Return [x, y] of the center of cell containing provided text 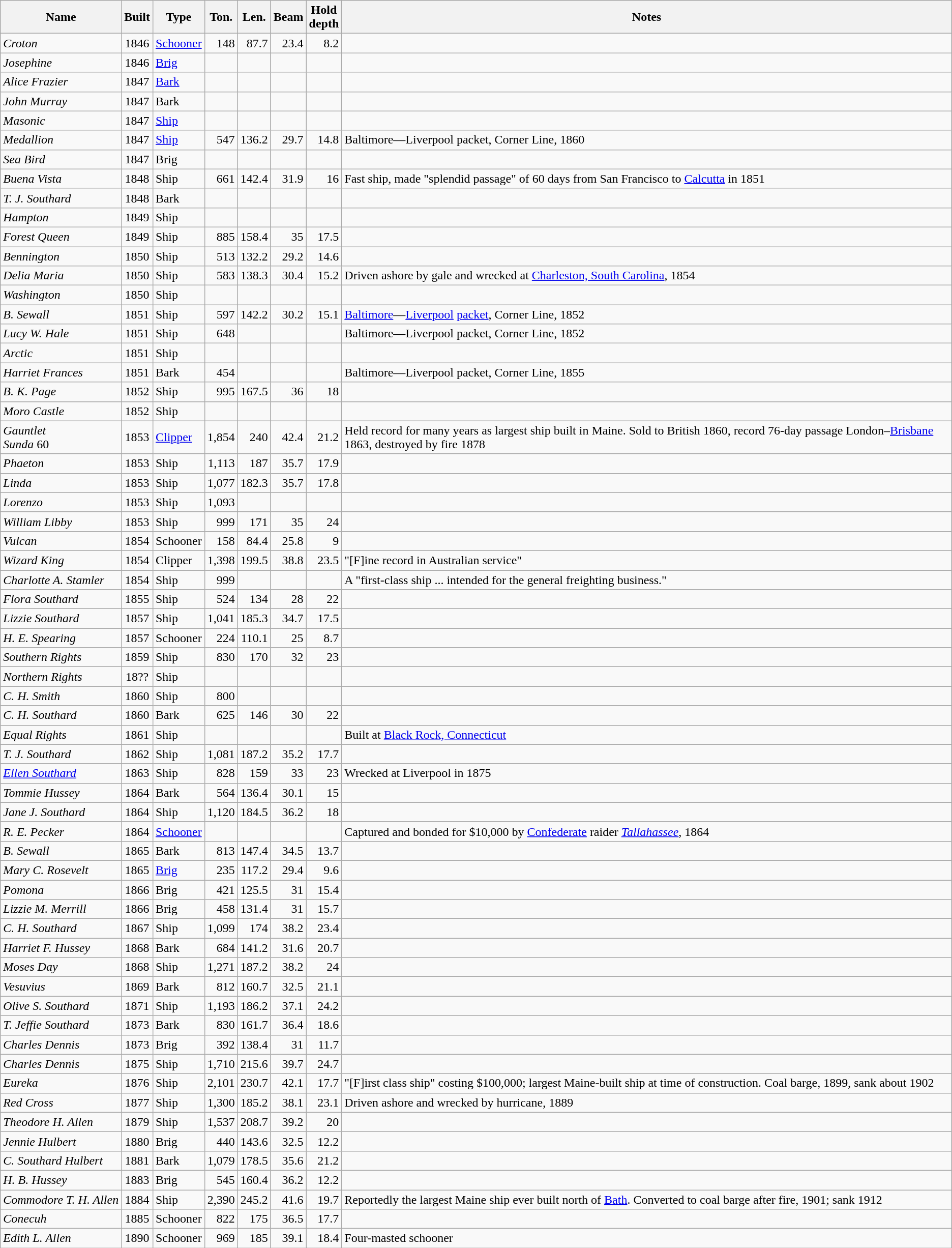
Hold depth [324, 17]
41.6 [288, 1199]
31.9 [288, 179]
"[F]ine record in Australian service" [647, 560]
9 [324, 541]
143.6 [254, 1141]
35.6 [288, 1160]
1871 [137, 1006]
William Libby [61, 521]
39.7 [288, 1064]
Eureka [61, 1083]
Josephine [61, 63]
Four-masted schooner [647, 1238]
Pomona [61, 890]
24.2 [324, 1006]
John Murray [61, 101]
661 [221, 179]
"[F]irst class ship" costing $100,000; largest Maine-built ship at time of construction. Coal barge, 1899, sank about 1902 [647, 1083]
36 [288, 392]
158.4 [254, 237]
208.7 [254, 1122]
Linda [61, 483]
Name [61, 17]
1,271 [221, 967]
32 [288, 657]
1,710 [221, 1064]
199.5 [254, 560]
1,081 [221, 754]
175 [254, 1219]
17.8 [324, 483]
Ton. [221, 17]
2,390 [221, 1199]
Hampton [61, 217]
19.7 [324, 1199]
1881 [137, 1160]
1,398 [221, 560]
885 [221, 237]
15.2 [324, 276]
Washington [61, 295]
159 [254, 773]
1,537 [221, 1122]
36.5 [288, 1219]
38.8 [288, 560]
31.6 [288, 948]
185 [254, 1238]
Moro Castle [61, 411]
Phaeton [61, 463]
142.2 [254, 314]
34.7 [288, 619]
1,079 [221, 1160]
Croton [61, 43]
2,101 [221, 1083]
392 [221, 1044]
813 [221, 851]
20.7 [324, 948]
147.4 [254, 851]
138.4 [254, 1044]
1855 [137, 599]
131.4 [254, 909]
Jane J. Southard [61, 812]
15.1 [324, 314]
14.8 [324, 140]
146 [254, 715]
17.9 [324, 463]
18.4 [324, 1238]
Bennington [61, 256]
Lucy W. Hale [61, 334]
25.8 [288, 541]
C. H. Smith [61, 696]
Delia Maria [61, 276]
38.1 [288, 1102]
16 [324, 179]
Wrecked at Liverpool in 1875 [647, 773]
Built [137, 17]
29.2 [288, 256]
136.2 [254, 140]
132.2 [254, 256]
Gauntlet Sunda 60 [61, 438]
684 [221, 948]
29.4 [288, 870]
822 [221, 1219]
178.5 [254, 1160]
1859 [137, 657]
Harriet F. Hussey [61, 948]
34.5 [288, 851]
Harriet Frances [61, 372]
R. E. Pecker [61, 831]
21.1 [324, 986]
Beam [288, 17]
1,077 [221, 483]
Red Cross [61, 1102]
170 [254, 657]
125.5 [254, 890]
30.4 [288, 276]
H. E. Spearing [61, 638]
Ellen Southard [61, 773]
28 [288, 599]
18?? [137, 677]
547 [221, 140]
828 [221, 773]
134 [254, 599]
Sea Bird [61, 159]
Alice Frazier [61, 82]
117.2 [254, 870]
1876 [137, 1083]
Len. [254, 17]
142.4 [254, 179]
1885 [137, 1219]
Medallion [61, 140]
440 [221, 1141]
141.2 [254, 948]
625 [221, 715]
24.7 [324, 1064]
1884 [137, 1199]
C. Southard Hulbert [61, 1160]
583 [221, 276]
110.1 [254, 638]
Buena Vista [61, 179]
B. K. Page [61, 392]
15.4 [324, 890]
240 [254, 438]
1,113 [221, 463]
37.1 [288, 1006]
Driven ashore and wrecked by hurricane, 1889 [647, 1102]
Lizzie Southard [61, 619]
1880 [137, 1141]
1,193 [221, 1006]
Northern Rights [61, 677]
1875 [137, 1064]
1,099 [221, 928]
Southern Rights [61, 657]
Conecuh [61, 1219]
35.2 [288, 754]
230.7 [254, 1083]
167.5 [254, 392]
1,041 [221, 619]
Edith L. Allen [61, 1238]
160.4 [254, 1180]
182.3 [254, 483]
Type [178, 17]
224 [221, 638]
Olive S. Southard [61, 1006]
Forest Queen [61, 237]
Vulcan [61, 541]
33 [288, 773]
36.4 [288, 1025]
174 [254, 928]
Equal Rights [61, 735]
87.7 [254, 43]
T. Jeffie Southard [61, 1025]
Theodore H. Allen [61, 1122]
30.1 [288, 793]
42.4 [288, 438]
18.6 [324, 1025]
23.5 [324, 560]
513 [221, 256]
30 [288, 715]
148 [221, 43]
1890 [137, 1238]
995 [221, 392]
25 [288, 638]
Fast ship, made "splendid passage" of 60 days from San Francisco to Calcutta in 1851 [647, 179]
458 [221, 909]
1,093 [221, 502]
Flora Southard [61, 599]
1,120 [221, 812]
Built at Black Rock, Connecticut [647, 735]
Commodore T. H. Allen [61, 1199]
158 [221, 541]
186.2 [254, 1006]
Driven ashore by gale and wrecked at Charleston, South Carolina, 1854 [647, 276]
Lizzie M. Merrill [61, 909]
15 [324, 793]
1883 [137, 1180]
545 [221, 1180]
84.4 [254, 541]
1867 [137, 928]
800 [221, 696]
Mary C. Rosevelt [61, 870]
138.3 [254, 276]
14.6 [324, 256]
20 [324, 1122]
9.6 [324, 870]
Jennie Hulbert [61, 1141]
Reportedly the largest Maine ship ever built north of Bath. Converted to coal barge after fire, 1901; sank 1912 [647, 1199]
597 [221, 314]
Wizard King [61, 560]
1879 [137, 1122]
Vesuvius [61, 986]
185.3 [254, 619]
8.7 [324, 638]
Tommie Hussey [61, 793]
H. B. Hussey [61, 1180]
184.5 [254, 812]
1877 [137, 1102]
421 [221, 890]
171 [254, 521]
Arctic [61, 353]
42.1 [288, 1083]
1869 [137, 986]
Charlotte A. Stamler [61, 579]
Held record for many years as largest ship built in Maine. Sold to British 1860, record 76-day passage London–Brisbane 1863, destroyed by fire 1878 [647, 438]
Captured and bonded for $10,000 by Confederate raider Tallahassee, 1864 [647, 831]
Lorenzo [61, 502]
A "first-class ship ... intended for the general freighting business." [647, 579]
Baltimore—Liverpool packet, Corner Line, 1860 [647, 140]
161.7 [254, 1025]
1862 [137, 754]
39.1 [288, 1238]
454 [221, 372]
Masonic [61, 121]
Moses Day [61, 967]
13.7 [324, 851]
136.4 [254, 793]
1863 [137, 773]
648 [221, 334]
Baltimore—Liverpool packet, Corner Line, 1855 [647, 372]
15.7 [324, 909]
8.2 [324, 43]
160.7 [254, 986]
1861 [137, 735]
235 [221, 870]
Notes [647, 17]
1,854 [221, 438]
215.6 [254, 1064]
812 [221, 986]
1,300 [221, 1102]
564 [221, 793]
524 [221, 599]
30.2 [288, 314]
185.2 [254, 1102]
245.2 [254, 1199]
187 [254, 463]
29.7 [288, 140]
23.1 [324, 1102]
969 [221, 1238]
11.7 [324, 1044]
39.2 [288, 1122]
